Detect which cell encompasses the target text, then output its [x, y] center coordinate. 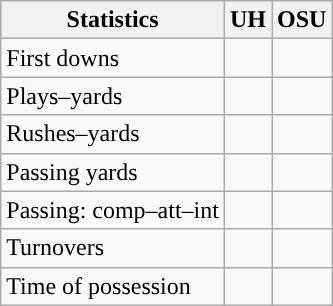
Plays–yards [113, 96]
UH [248, 20]
Statistics [113, 20]
Passing: comp–att–int [113, 210]
Turnovers [113, 248]
Rushes–yards [113, 134]
Time of possession [113, 286]
Passing yards [113, 172]
First downs [113, 58]
OSU [302, 20]
